Determine the [X, Y] coordinate at the center of the cell enclosing the given text.  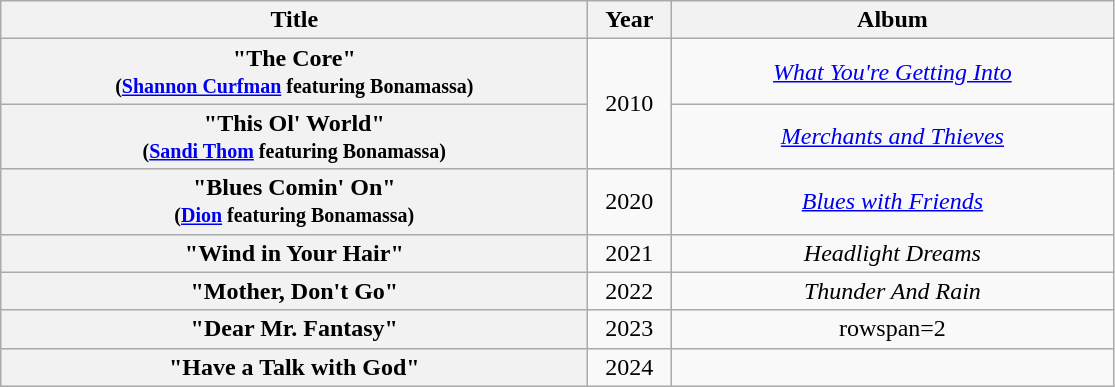
"Blues Comin' On"(Dion featuring Bonamassa) [294, 202]
"Dear Mr. Fantasy" [294, 329]
"This Ol' World"(Sandi Thom featuring Bonamassa) [294, 136]
2020 [630, 202]
"Have a Talk with God" [294, 367]
"Mother, Don't Go" [294, 291]
2022 [630, 291]
"Wind in Your Hair" [294, 253]
Year [630, 20]
2010 [630, 104]
Thunder And Rain [892, 291]
"The Core"(Shannon Curfman featuring Bonamassa) [294, 72]
Album [892, 20]
What You're Getting Into [892, 72]
2021 [630, 253]
rowspan=2 [892, 329]
2024 [630, 367]
Title [294, 20]
Merchants and Thieves [892, 136]
Headlight Dreams [892, 253]
Blues with Friends [892, 202]
2023 [630, 329]
